For the text-containing cell, return its midpoint in (x, y) coordinate format. 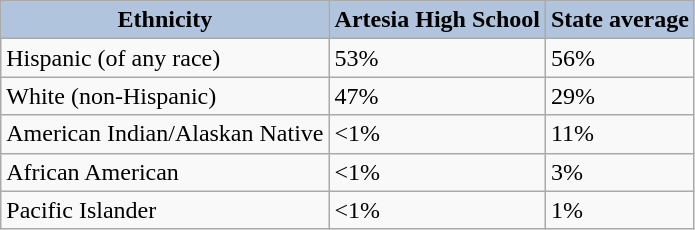
Ethnicity (165, 20)
11% (620, 134)
White (non-Hispanic) (165, 96)
29% (620, 96)
53% (437, 58)
Pacific Islander (165, 210)
Hispanic (of any race) (165, 58)
American Indian/Alaskan Native (165, 134)
47% (437, 96)
Artesia High School (437, 20)
3% (620, 172)
African American (165, 172)
1% (620, 210)
State average (620, 20)
56% (620, 58)
